Locate the cell with the specified text and output its (x, y) center coordinate. 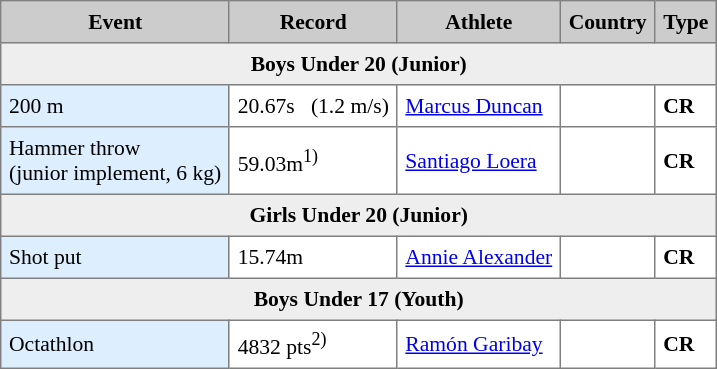
Annie Alexander (478, 257)
Boys Under 20 (Junior) (359, 64)
20.67s (1.2 m/s) (313, 106)
Girls Under 20 (Junior) (359, 215)
Marcus Duncan (478, 106)
Record (313, 22)
200 m (116, 106)
Shot put (116, 257)
Santiago Loera (478, 161)
Country (607, 22)
Ramón Garibay (478, 344)
Hammer throw (junior implement, 6 kg) (116, 161)
Type (686, 22)
15.74m (313, 257)
Octathlon (116, 344)
Boys Under 17 (Youth) (359, 299)
Event (116, 22)
59.03m1) (313, 161)
Athlete (478, 22)
4832 pts2) (313, 344)
